Detect which cell encompasses the target text, then output its (X, Y) center coordinate. 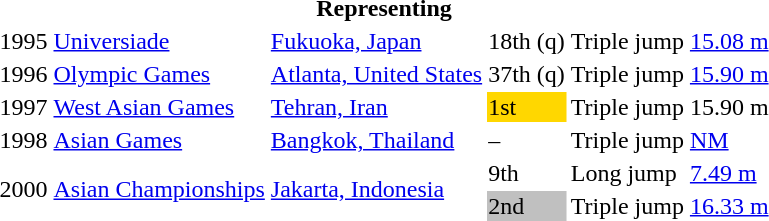
2nd (527, 206)
West Asian Games (159, 107)
Bangkok, Thailand (376, 140)
1st (527, 107)
Asian Championships (159, 190)
Olympic Games (159, 74)
Jakarta, Indonesia (376, 190)
Fukuoka, Japan (376, 41)
Universiade (159, 41)
Long jump (627, 173)
Asian Games (159, 140)
37th (q) (527, 74)
Tehran, Iran (376, 107)
18th (q) (527, 41)
Atlanta, United States (376, 74)
– (527, 140)
9th (527, 173)
